Locate the cell with the specified text and output its [X, Y] center coordinate. 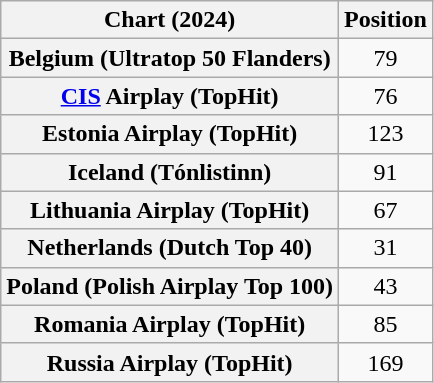
79 [386, 58]
43 [386, 286]
31 [386, 248]
Poland (Polish Airplay Top 100) [170, 286]
Russia Airplay (TopHit) [170, 362]
Lithuania Airplay (TopHit) [170, 210]
85 [386, 324]
Position [386, 20]
Belgium (Ultratop 50 Flanders) [170, 58]
91 [386, 172]
Iceland (Tónlistinn) [170, 172]
169 [386, 362]
76 [386, 96]
Netherlands (Dutch Top 40) [170, 248]
Romania Airplay (TopHit) [170, 324]
Estonia Airplay (TopHit) [170, 134]
Chart (2024) [170, 20]
67 [386, 210]
CIS Airplay (TopHit) [170, 96]
123 [386, 134]
